Extract the (x, y) coordinate from the center of the cell holding the provided text.  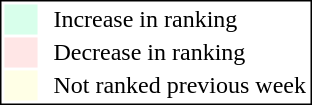
Increase in ranking (180, 19)
Decrease in ranking (180, 53)
Not ranked previous week (180, 85)
